Capture the cell that displays the provided text and extract its [x, y] central coordinate. 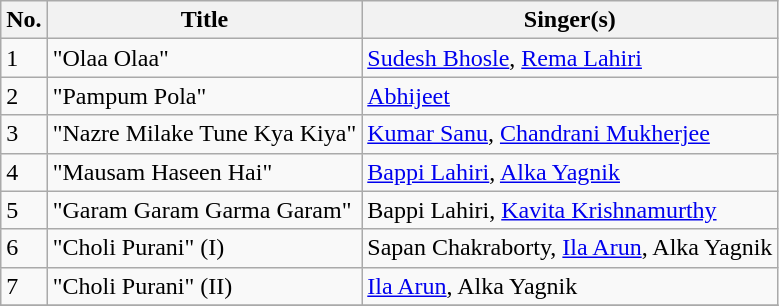
1 [24, 58]
Sudesh Bhosle, Rema Lahiri [570, 58]
6 [24, 248]
5 [24, 210]
Sapan Chakraborty, Ila Arun, Alka Yagnik [570, 248]
"Choli Purani" (I) [204, 248]
"Nazre Milake Tune Kya Kiya" [204, 134]
4 [24, 172]
Abhijeet [570, 96]
No. [24, 20]
Bappi Lahiri, Kavita Krishnamurthy [570, 210]
Bappi Lahiri, Alka Yagnik [570, 172]
"Mausam Haseen Hai" [204, 172]
2 [24, 96]
Kumar Sanu, Chandrani Mukherjee [570, 134]
"Garam Garam Garma Garam" [204, 210]
"Olaa Olaa" [204, 58]
Ila Arun, Alka Yagnik [570, 286]
Singer(s) [570, 20]
3 [24, 134]
"Choli Purani" (II) [204, 286]
Title [204, 20]
7 [24, 286]
"Pampum Pola" [204, 96]
